Locate the cell with the specified text and output its (X, Y) center coordinate. 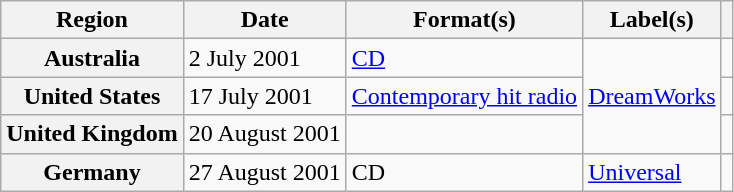
Format(s) (464, 20)
17 July 2001 (264, 96)
Contemporary hit radio (464, 96)
Australia (92, 58)
2 July 2001 (264, 58)
Region (92, 20)
27 August 2001 (264, 172)
DreamWorks (652, 96)
United Kingdom (92, 134)
United States (92, 96)
20 August 2001 (264, 134)
Date (264, 20)
Label(s) (652, 20)
Germany (92, 172)
Universal (652, 172)
